Identify which cell holds the provided text, then report its [x, y] central coordinate. 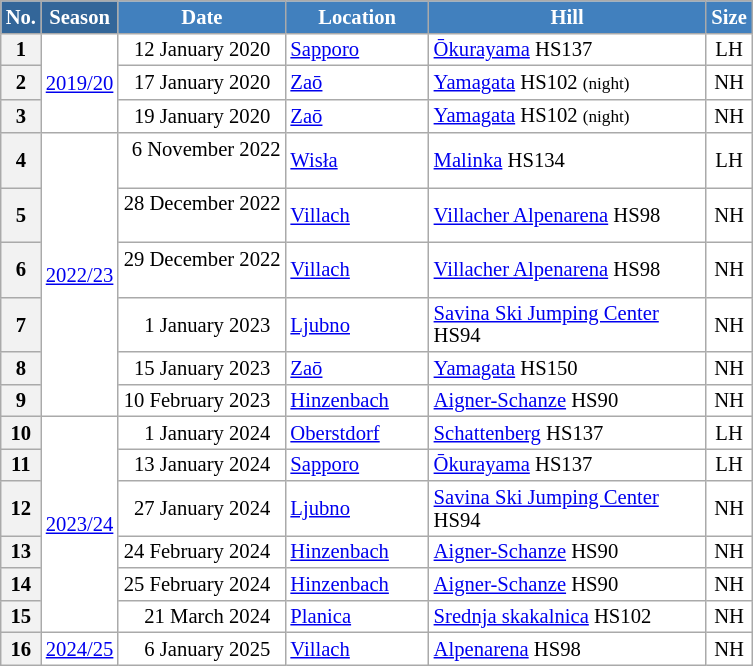
12 January 2020 [202, 49]
5 [21, 214]
Planica [356, 616]
Size [728, 16]
21 March 2024 [202, 616]
Season [80, 16]
3 [21, 116]
Hill [568, 16]
1 January 2024 [202, 432]
6 November 2022 [202, 160]
Schattenberg HS137 [568, 432]
10 February 2023 [202, 400]
28 December 2022 [202, 214]
2 [21, 82]
Alpenarena HS98 [568, 648]
2019/20 [80, 83]
17 January 2020 [202, 82]
1 January 2023 [202, 324]
Date [202, 16]
29 December 2022 [202, 270]
6 [21, 270]
14 [21, 584]
Srednja skakalnica HS102 [568, 616]
9 [21, 400]
No. [21, 16]
16 [21, 648]
27 January 2024 [202, 508]
Yamagata HS150 [568, 368]
Oberstdorf [356, 432]
Malinka HS134 [568, 160]
10 [21, 432]
8 [21, 368]
4 [21, 160]
6 January 2025 [202, 648]
12 [21, 508]
13 January 2024 [202, 464]
11 [21, 464]
Wisła [356, 160]
15 January 2023 [202, 368]
7 [21, 324]
19 January 2020 [202, 116]
2024/25 [80, 648]
25 February 2024 [202, 584]
13 [21, 551]
2023/24 [80, 524]
1 [21, 49]
15 [21, 616]
Location [356, 16]
24 February 2024 [202, 551]
2022/23 [80, 274]
